Return the [x, y] coordinate for the center point of the cell that contains the specified text.  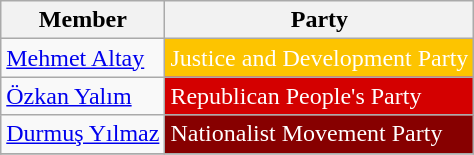
Justice and Development Party [320, 58]
Party [320, 20]
Republican People's Party [320, 96]
Mehmet Altay [83, 58]
Nationalist Movement Party [320, 134]
Member [83, 20]
Özkan Yalım [83, 96]
Durmuş Yılmaz [83, 134]
